Pinpoint the cell where the given text exists, returning its [X, Y] midpoint coordinate. 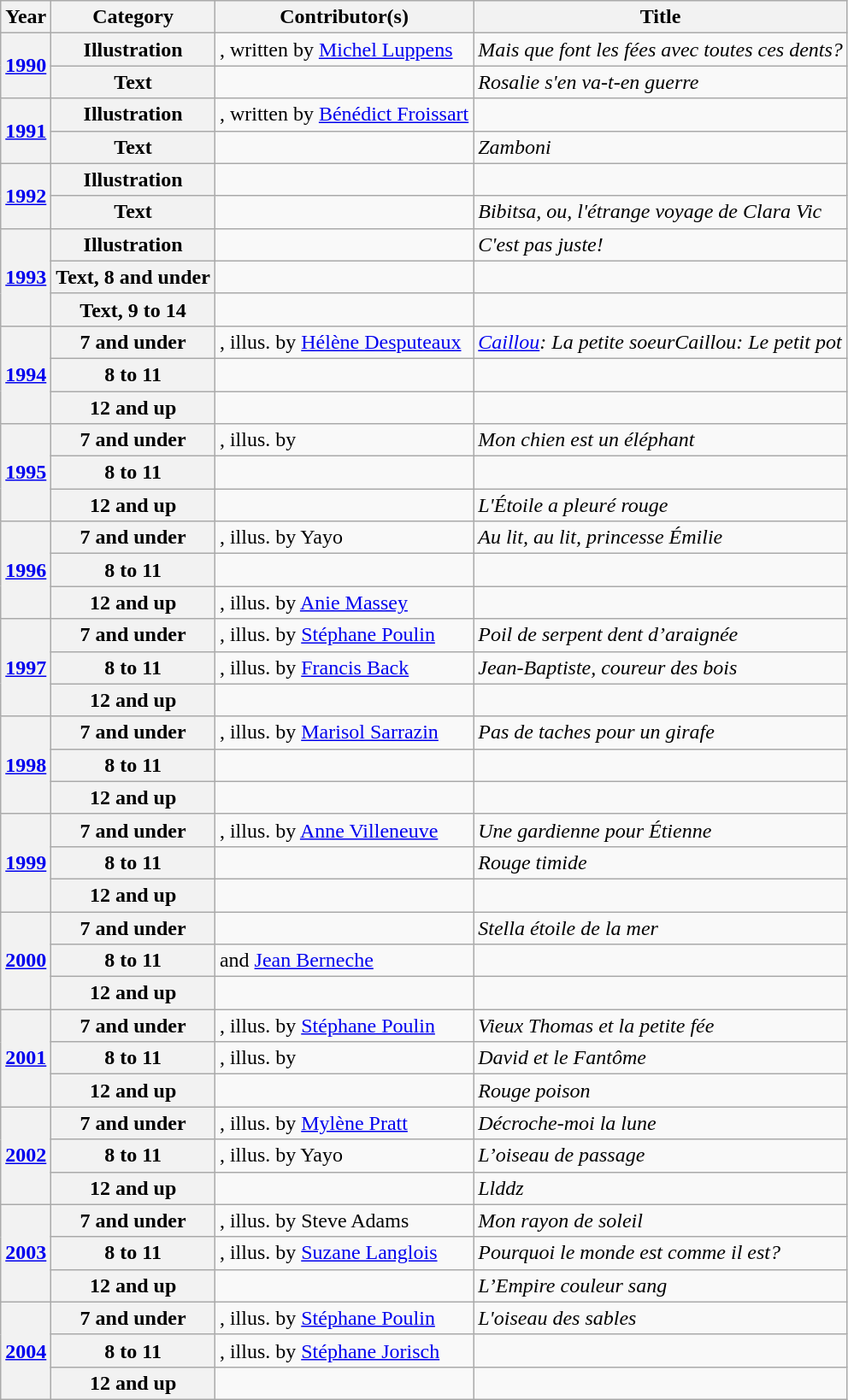
, written by Bénédict Froissart [344, 115]
and Jean Berneche [344, 961]
Pourquoi le monde est comme il est? [661, 1253]
, illus. by Marisol Sarrazin [344, 732]
Au lit, au lit, princesse Émilie [661, 538]
, illus. by Anie Massey [344, 603]
Vieux Thomas et la petite fée [661, 1026]
1990 [26, 66]
, illus. by Steve Adams [344, 1221]
Rosalie s'en va-t-en guerre [661, 82]
Category [133, 17]
2001 [26, 1058]
2000 [26, 960]
L’Empire couleur sang [661, 1285]
2002 [26, 1156]
1994 [26, 374]
Pas de taches pour un girafe [661, 732]
Poil de serpent dent d’araignée [661, 635]
Text, 9 to 14 [133, 309]
Jean-Baptiste, coureur des bois [661, 668]
Une gardienne pour Étienne [661, 830]
1998 [26, 765]
, illus. by Hélène Desputeaux [344, 342]
L'Étoile a pleuré rouge [661, 505]
2003 [26, 1253]
Zamboni [661, 147]
L'oiseau des sables [661, 1318]
Décroche-moi la lune [661, 1123]
2004 [26, 1350]
Rouge timide [661, 862]
1999 [26, 862]
1993 [26, 277]
1992 [26, 196]
L’oiseau de passage [661, 1156]
David et le Fantôme [661, 1058]
1991 [26, 131]
, illus. by Mylène Pratt [344, 1123]
Mon chien est un éléphant [661, 440]
1997 [26, 668]
Caillou: La petite soeurCaillou: Le petit pot [661, 342]
1996 [26, 570]
Title [661, 17]
Stella étoile de la mer [661, 927]
Text, 8 and under [133, 277]
, illus. by Stéphane Jorisch [344, 1350]
, illus. by Suzane Langlois [344, 1253]
, written by Michel Luppens [344, 50]
Mais que font les fées avec toutes ces dents? [661, 50]
, illus. by Francis Back [344, 668]
Llddz [661, 1188]
, illus. by Anne Villeneuve [344, 830]
Rouge poison [661, 1091]
C'est pas juste! [661, 244]
Contributor(s) [344, 17]
Mon rayon de soleil [661, 1221]
1995 [26, 473]
Year [26, 17]
Bibitsa, ou, l'étrange voyage de Clara Vic [661, 212]
